Extract the (x, y) coordinate from the center of the cell holding the provided text.  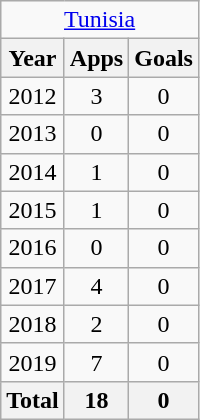
Goals (164, 58)
7 (96, 362)
2015 (33, 210)
Total (33, 400)
2017 (33, 286)
4 (96, 286)
2016 (33, 248)
Tunisia (100, 20)
2012 (33, 96)
Year (33, 58)
2018 (33, 324)
2019 (33, 362)
2 (96, 324)
2013 (33, 134)
2014 (33, 172)
3 (96, 96)
Apps (96, 58)
18 (96, 400)
